Capture the cell that displays the provided text and extract its (x, y) central coordinate. 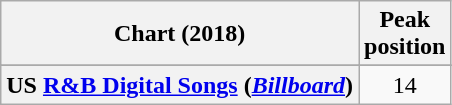
Peak position (405, 34)
Chart (2018) (180, 34)
US R&B Digital Songs (Billboard) (180, 85)
14 (405, 85)
